Search for the cell housing the specified text and yield its (X, Y) center coordinate. 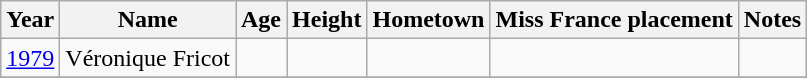
Height (327, 20)
Miss France placement (614, 20)
Year (30, 20)
Notes (772, 20)
Véronique Fricot (148, 58)
Age (262, 20)
1979 (30, 58)
Hometown (428, 20)
Name (148, 20)
